Output the (X, Y) coordinate of the center of the cell containing the given text.  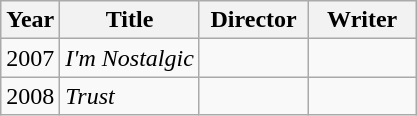
Title (130, 20)
I'm Nostalgic (130, 58)
Writer (362, 20)
Year (30, 20)
Trust (130, 96)
2008 (30, 96)
Director (254, 20)
2007 (30, 58)
